Locate the cell with the specified text and output its (x, y) center coordinate. 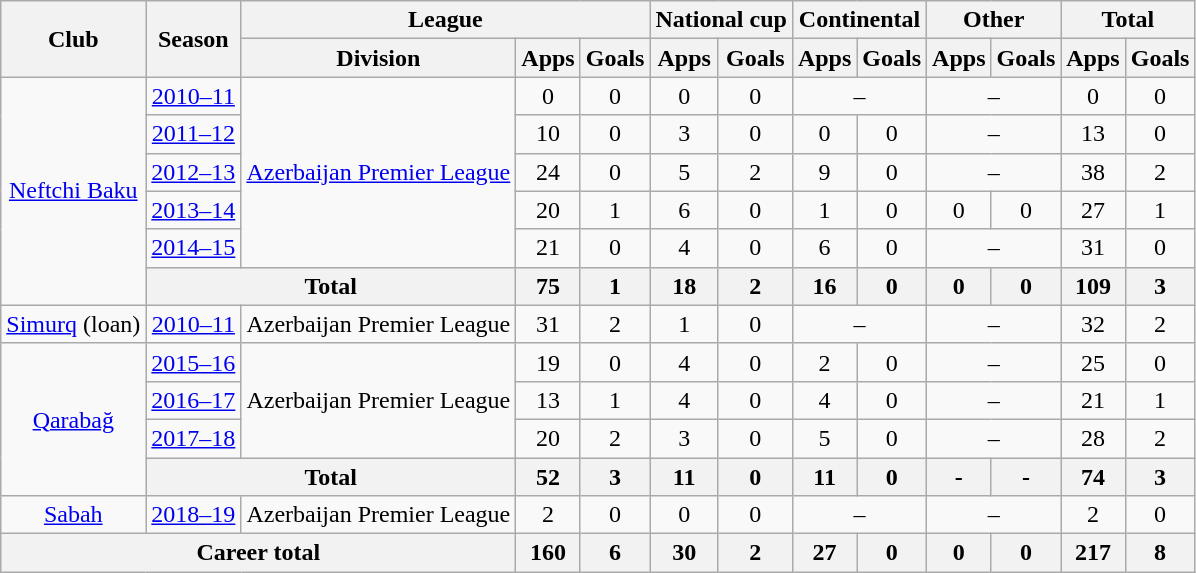
2015–16 (194, 362)
2013–14 (194, 210)
38 (1093, 172)
16 (824, 286)
74 (1093, 477)
28 (1093, 438)
Club (74, 39)
2012–13 (194, 172)
8 (1160, 553)
Sabah (74, 515)
160 (548, 553)
Career total (258, 553)
Division (378, 58)
217 (1093, 553)
52 (548, 477)
2014–15 (194, 248)
25 (1093, 362)
Simurq (loan) (74, 324)
24 (548, 172)
Season (194, 39)
2011–12 (194, 134)
Other (994, 20)
9 (824, 172)
League (446, 20)
19 (548, 362)
109 (1093, 286)
10 (548, 134)
18 (684, 286)
Continental (859, 20)
75 (548, 286)
National cup (721, 20)
Neftchi Baku (74, 191)
2016–17 (194, 400)
2017–18 (194, 438)
32 (1093, 324)
Qarabağ (74, 419)
2018–19 (194, 515)
30 (684, 553)
